Return (X, Y) of the center of cell containing provided text 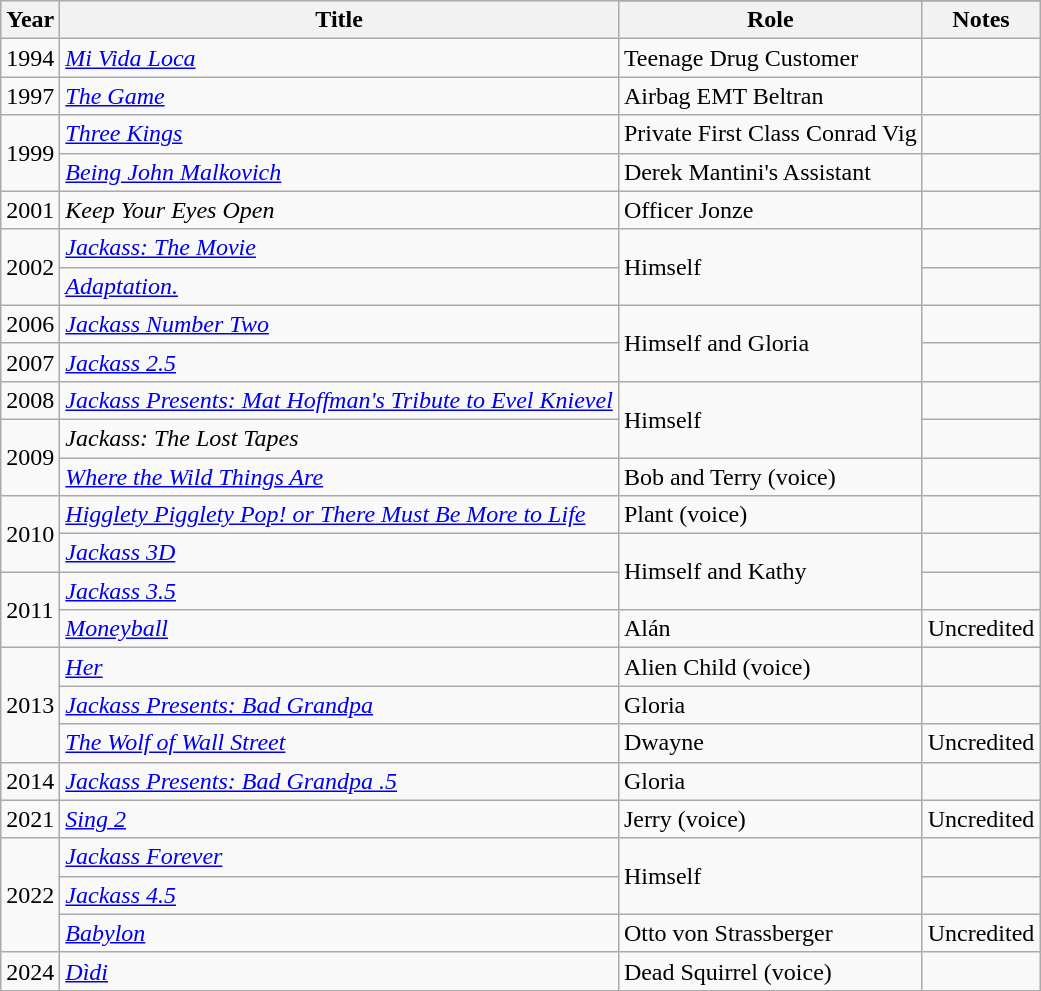
Her (340, 667)
Bob and Terry (voice) (770, 477)
Being John Malkovich (340, 172)
Jackass 2.5 (340, 362)
Three Kings (340, 134)
Jackass: The Lost Tapes (340, 438)
2002 (30, 267)
Adaptation. (340, 286)
2009 (30, 457)
Higglety Pigglety Pop! or There Must Be More to Life (340, 515)
Private First Class Conrad Vig (770, 134)
Moneyball (340, 629)
Title (340, 20)
2006 (30, 324)
Alán (770, 629)
1994 (30, 58)
Jackass Forever (340, 857)
2007 (30, 362)
Teenage Drug Customer (770, 58)
Where the Wild Things Are (340, 477)
Jackass: The Movie (340, 248)
Jackass Number Two (340, 324)
Airbag EMT Beltran (770, 96)
1997 (30, 96)
2001 (30, 210)
2024 (30, 971)
Keep Your Eyes Open (340, 210)
The Wolf of Wall Street (340, 743)
Dead Squirrel (voice) (770, 971)
Sing 2 (340, 819)
1999 (30, 153)
Jerry (voice) (770, 819)
2008 (30, 400)
Himself and Kathy (770, 572)
Role (770, 20)
Himself and Gloria (770, 343)
Jackass Presents: Bad Grandpa (340, 705)
Mi Vida Loca (340, 58)
Jackass Presents: Bad Grandpa .5 (340, 781)
Jackass 3.5 (340, 591)
Otto von Strassberger (770, 933)
2021 (30, 819)
Dìdi (340, 971)
2010 (30, 534)
Dwayne (770, 743)
Jackass Presents: Mat Hoffman's Tribute to Evel Knievel (340, 400)
The Game (340, 96)
Notes (981, 20)
2013 (30, 705)
2022 (30, 895)
Jackass 3D (340, 553)
Plant (voice) (770, 515)
Jackass 4.5 (340, 895)
Alien Child (voice) (770, 667)
Babylon (340, 933)
2014 (30, 781)
2011 (30, 610)
Derek Mantini's Assistant (770, 172)
Officer Jonze (770, 210)
Year (30, 20)
